Find where the given text appears and provide that cell's center as (x, y) coordinate. 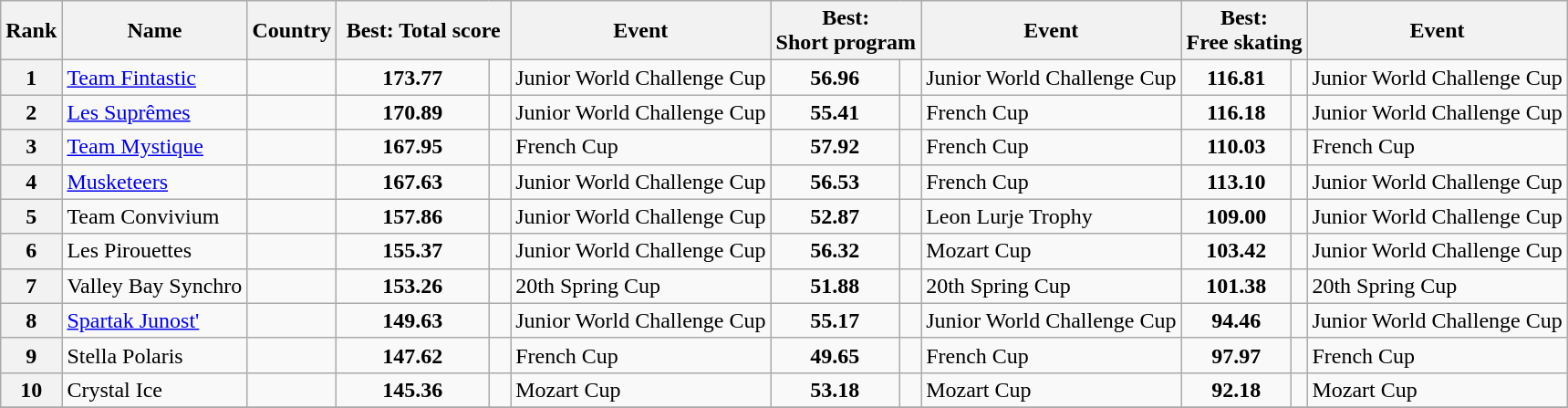
56.53 (836, 182)
56.96 (836, 78)
Name (155, 31)
Les Pirouettes (155, 251)
55.41 (836, 112)
149.63 (412, 320)
109.00 (1237, 216)
153.26 (412, 286)
157.86 (412, 216)
Country (292, 31)
Best: Free skating (1244, 31)
Crystal Ice (155, 390)
8 (31, 320)
55.17 (836, 320)
52.87 (836, 216)
Team Convivium (155, 216)
97.97 (1237, 355)
2 (31, 112)
110.03 (1237, 147)
5 (31, 216)
103.42 (1237, 251)
Best: Total score (423, 31)
Rank (31, 31)
167.63 (412, 182)
101.38 (1237, 286)
Stella Polaris (155, 355)
Best: Short program (846, 31)
145.36 (412, 390)
1 (31, 78)
Les Suprêmes (155, 112)
116.81 (1237, 78)
94.46 (1237, 320)
56.32 (836, 251)
155.37 (412, 251)
Team Mystique (155, 147)
Spartak Junost' (155, 320)
7 (31, 286)
49.65 (836, 355)
53.18 (836, 390)
9 (31, 355)
167.95 (412, 147)
170.89 (412, 112)
4 (31, 182)
3 (31, 147)
51.88 (836, 286)
113.10 (1237, 182)
173.77 (412, 78)
147.62 (412, 355)
92.18 (1237, 390)
Leon Lurje Trophy (1051, 216)
Valley Bay Synchro (155, 286)
Team Fintastic (155, 78)
116.18 (1237, 112)
6 (31, 251)
Musketeers (155, 182)
10 (31, 390)
57.92 (836, 147)
